Capture the cell that displays the provided text and extract its [X, Y] central coordinate. 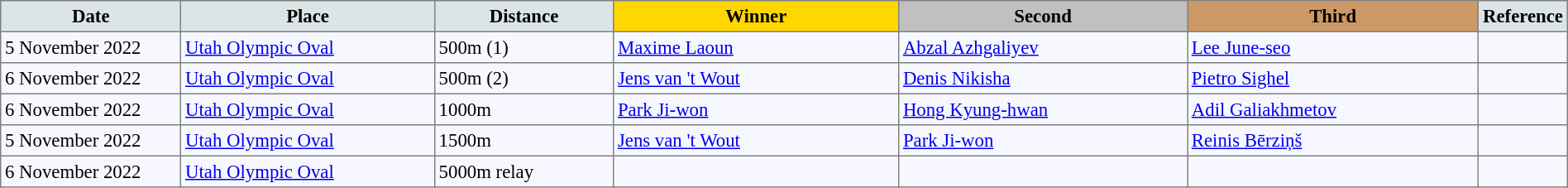
500m (2) [523, 79]
Denis Nikisha [1044, 79]
Winner [756, 17]
Distance [523, 17]
5000m relay [523, 171]
Abzal Azhgaliyev [1044, 47]
Pietro Sighel [1333, 79]
Place [308, 17]
Maxime Laoun [756, 47]
Lee June-seo [1333, 47]
Third [1333, 17]
Reinis Bērziņš [1333, 141]
500m (1) [523, 47]
1500m [523, 141]
Hong Kyung-hwan [1044, 109]
Date [91, 17]
Second [1044, 17]
Adil Galiakhmetov [1333, 109]
Reference [1523, 17]
1000m [523, 109]
